Locate the cell with the specified text and output its (x, y) center coordinate. 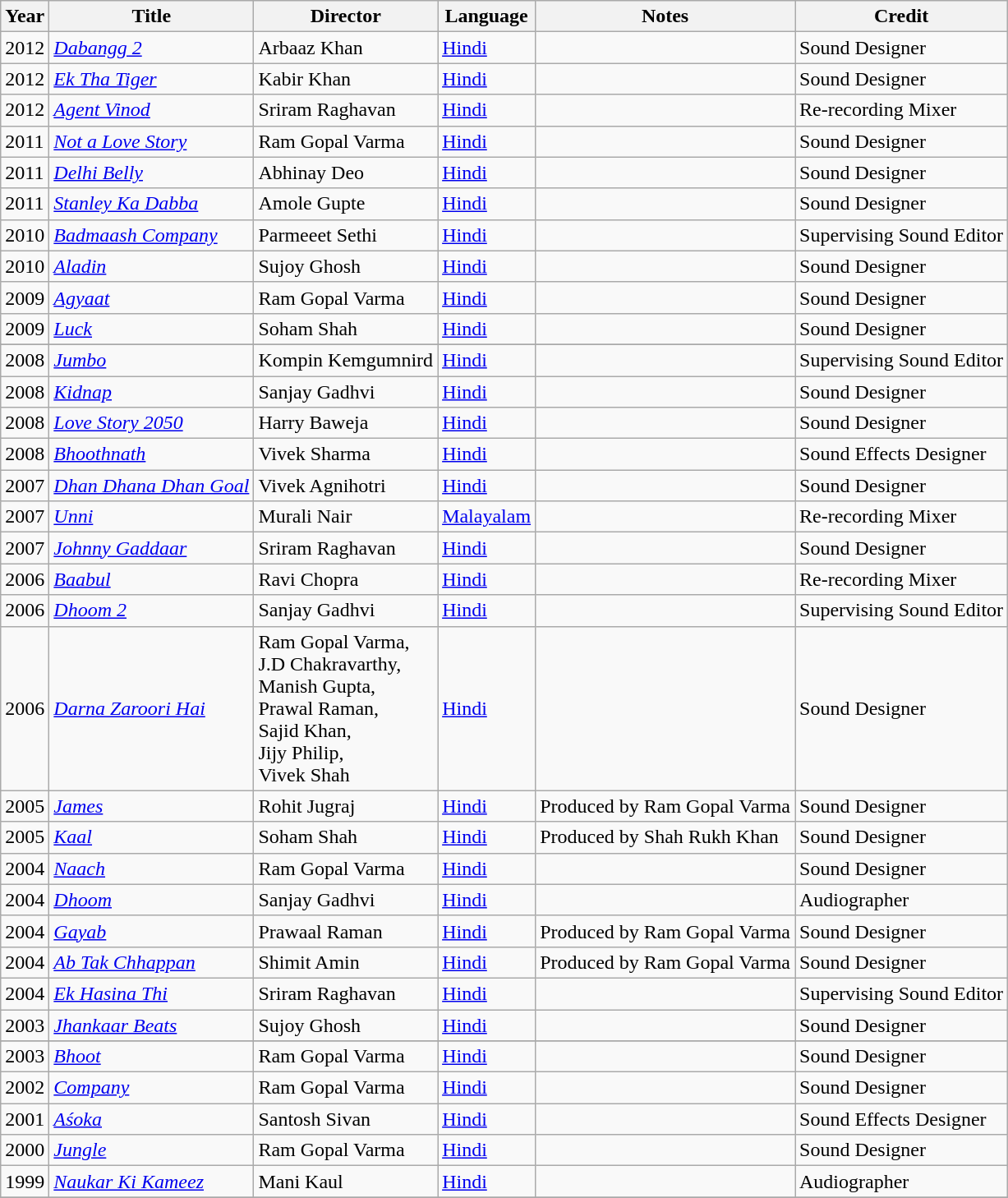
Jumbo (151, 360)
Gayab (151, 931)
Bhoot (151, 1057)
2000 (25, 1150)
Santosh Sivan (346, 1119)
Year (25, 16)
Murali Nair (346, 517)
Credit (902, 16)
Kaal (151, 837)
Ravi Chopra (346, 579)
Kabir Khan (346, 79)
Delhi Belly (151, 173)
2001 (25, 1119)
Rohit Jugraj (346, 806)
Johnny Gaddaar (151, 548)
Ab Tak Chhappan (151, 962)
Shimit Amin (346, 962)
Bhoothnath (151, 454)
2002 (25, 1088)
Jhankaar Beats (151, 1025)
Parmeeet Sethi (346, 235)
Vivek Sharma (346, 454)
Vivek Agnihotri (346, 486)
Mani Kaul (346, 1182)
Aladin (151, 266)
Love Story 2050 (151, 423)
Dhan Dhana Dhan Goal (151, 486)
Kompin Kemgumnird (346, 360)
Produced by Shah Rukh Khan (665, 837)
Harry Baweja (346, 423)
Darna Zaroori Hai (151, 708)
Agent Vinod (151, 110)
Abhinay Deo (346, 173)
Aśoka (151, 1119)
Naach (151, 869)
Ek Tha Tiger (151, 79)
Not a Love Story (151, 141)
Notes (665, 16)
Director (346, 16)
Ek Hasina Thi (151, 993)
Ram Gopal Varma, J.D Chakravarthy, Manish Gupta, Prawal Raman, Sajid Khan, Jijy Philip, Vivek Shah (346, 708)
Prawaal Raman (346, 931)
Language (486, 16)
Stanley Ka Dabba (151, 204)
Amole Gupte (346, 204)
Jungle (151, 1150)
Malayalam (486, 517)
Naukar Ki Kameez (151, 1182)
Baabul (151, 579)
Dabangg 2 (151, 48)
James (151, 806)
Kidnap (151, 392)
Dhoom 2 (151, 611)
Luck (151, 329)
Agyaat (151, 297)
Company (151, 1088)
1999 (25, 1182)
Unni (151, 517)
Badmaash Company (151, 235)
Arbaaz Khan (346, 48)
Title (151, 16)
Dhoom (151, 900)
